Capture the cell that displays the provided text and extract its [x, y] central coordinate. 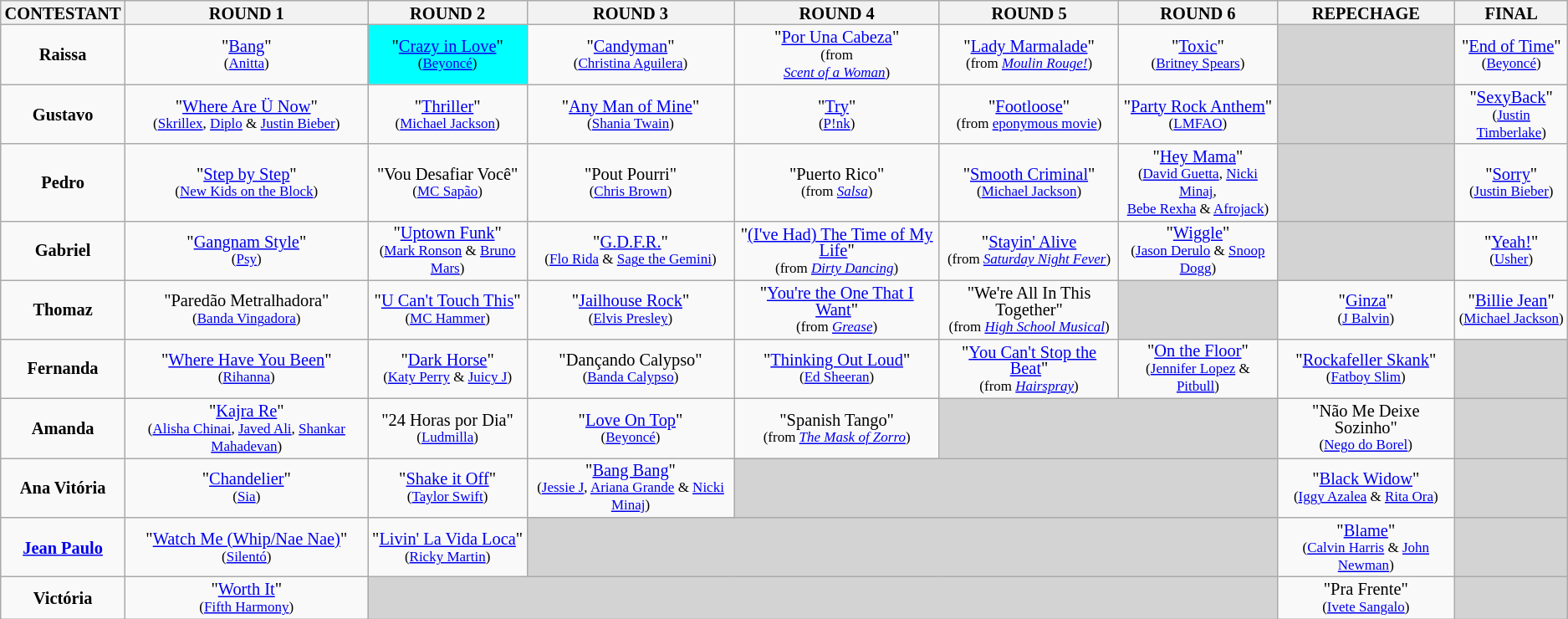
Fernanda [64, 368]
Pedro [64, 182]
"Where Are Ü Now" (Skrillex, Diplo & Justin Bieber) [246, 114]
"Sorry" (Justin Bieber) [1512, 182]
"Yeah!" (Usher) [1512, 251]
"Candyman" (Christina Aguilera) [631, 55]
"Any Man of Mine" (Shania Twain) [631, 114]
"Livin' La Vida Loca" (Ricky Martin) [447, 547]
"Thriller" (Michael Jackson) [447, 114]
"24 Horas por Dia" (Ludmilla) [447, 428]
Gabriel [64, 251]
ROUND 3 [631, 12]
"Uptown Funk" (Mark Ronson & Bruno Mars) [447, 251]
"Paredão Metralhadora" (Banda Vingadora) [246, 309]
"Hey Mama" (David Guetta, Nicki Minaj,Bebe Rexha & Afrojack) [1198, 182]
FINAL [1512, 12]
"Spanish Tango" (from The Mask of Zorro) [836, 428]
"Não Me Deixe Sozinho" (Nego do Borel) [1366, 428]
"Party Rock Anthem"(LMFAO) [1198, 114]
"End of Time" (Beyoncé) [1512, 55]
"Footloose" (from eponymous movie) [1029, 114]
"You're the One That I Want" (from Grease) [836, 309]
"Dançando Calypso" (Banda Calypso) [631, 368]
"Gangnam Style" (Psy) [246, 251]
Raissa [64, 55]
"We're All In This Together" (from High School Musical) [1029, 309]
"Try" (P!nk) [836, 114]
ROUND 4 [836, 12]
"Bang Bang" (Jessie J, Ariana Grande & Nicki Minaj) [631, 487]
"Black Widow" (Iggy Azalea & Rita Ora) [1366, 487]
"Vou Desafiar Você" (MC Sapão) [447, 182]
"G.D.F.R." (Flo Rida & Sage the Gemini) [631, 251]
"SexyBack" (Justin Timberlake) [1512, 114]
"Jailhouse Rock" (Elvis Presley) [631, 309]
ROUND 5 [1029, 12]
"Pra Frente" (Ivete Sangalo) [1366, 597]
"Thinking Out Loud" (Ed Sheeran) [836, 368]
"Ginza" (J Balvin) [1366, 309]
"Stayin' Alive (from Saturday Night Fever) [1029, 251]
"Rockafeller Skank" (Fatboy Slim) [1366, 368]
Gustavo [64, 114]
"You Can't Stop the Beat" (from Hairspray) [1029, 368]
"U Can't Touch This" (MC Hammer) [447, 309]
"Crazy in Love" (Beyoncé) [447, 55]
"Step by Step" (New Kids on the Block) [246, 182]
"Smooth Criminal" (Michael Jackson) [1029, 182]
"Puerto Rico" (from Salsa) [836, 182]
"Lady Marmalade" (from Moulin Rouge!) [1029, 55]
"Shake it Off" (Taylor Swift) [447, 487]
"Toxic" (Britney Spears) [1198, 55]
"Billie Jean" (Michael Jackson) [1512, 309]
ROUND 2 [447, 12]
ROUND 1 [246, 12]
ROUND 6 [1198, 12]
Jean Paulo [64, 547]
"(I've Had) The Time of My Life" (from Dirty Dancing) [836, 251]
"Pout Pourri" (Chris Brown) [631, 182]
CONTESTANT [64, 12]
"Dark Horse" (Katy Perry & Juicy J) [447, 368]
"Worth It" (Fifth Harmony) [246, 597]
"Where Have You Been" (Rihanna) [246, 368]
"Chandelier" (Sia) [246, 487]
"Blame" (Calvin Harris & John Newman) [1366, 547]
Thomaz [64, 309]
"On the Floor" (Jennifer Lopez & Pitbull) [1198, 368]
"Love On Top" (Beyoncé) [631, 428]
"Watch Me (Whip/Nae Nae)" (Silentó) [246, 547]
Amanda [64, 428]
"Bang" (Anitta) [246, 55]
"Kajra Re" (Alisha Chinai, Javed Ali, Shankar Mahadevan) [246, 428]
Ana Vitória [64, 487]
"Por Una Cabeza" (from Scent of a Woman) [836, 55]
REPECHAGE [1366, 12]
"Wiggle" (Jason Derulo & Snoop Dogg) [1198, 251]
Victória [64, 597]
